Return [X, Y] of the center of cell containing provided text 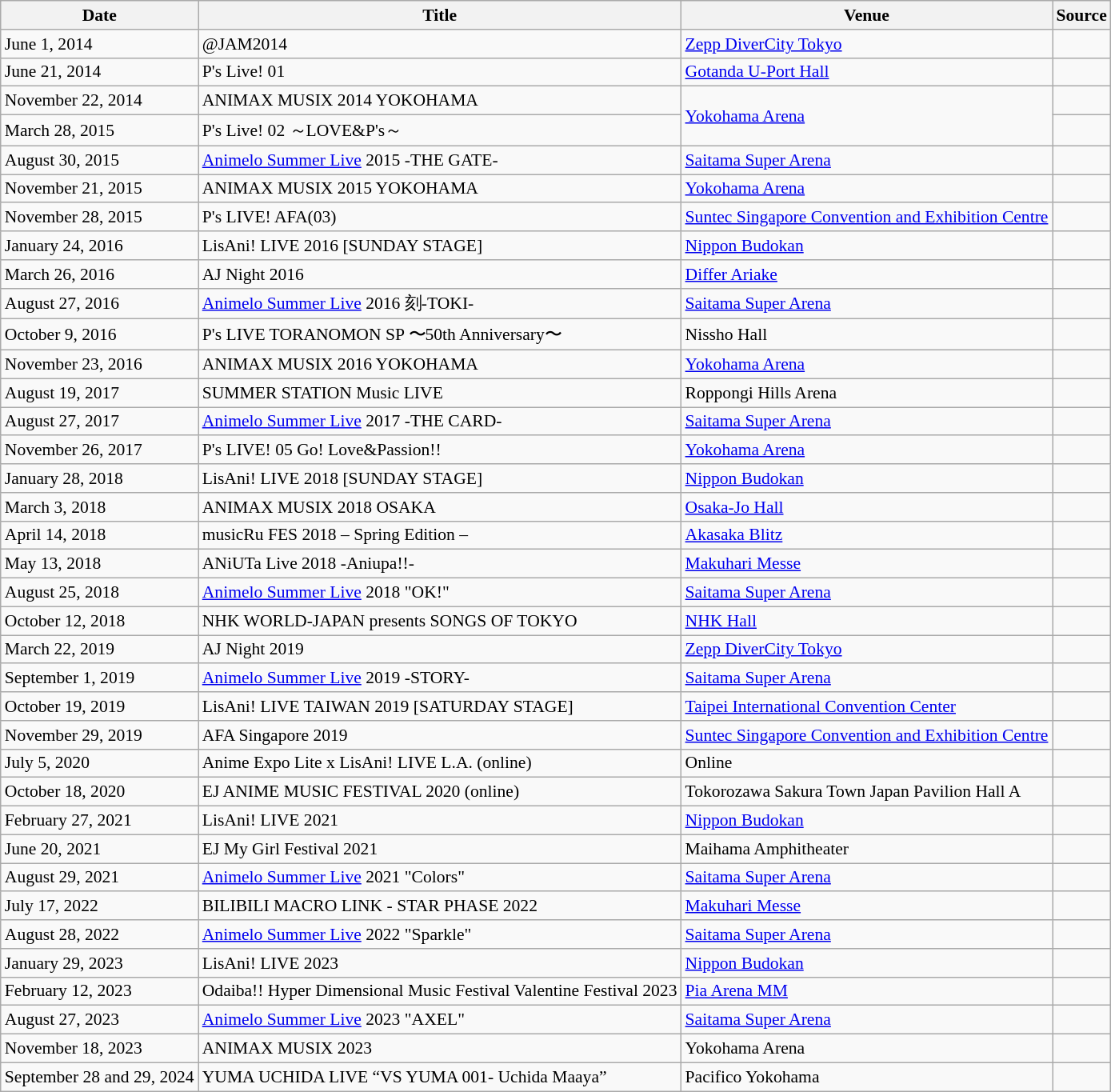
NHK WORLD-JAPAN presents SONGS OF TOKYO [440, 621]
AJ Night 2019 [440, 650]
LisAni! LIVE 2023 [440, 963]
August 30, 2015 [99, 160]
LisAni! LIVE 2021 [440, 821]
LisAni! LIVE TAIWAN 2019 [SATURDAY STAGE] [440, 706]
November 29, 2019 [99, 735]
P's LIVE! 05 Go! Love&Passion!! [440, 450]
October 19, 2019 [99, 706]
May 13, 2018 [99, 564]
musicRu FES 2018 – Spring Edition – [440, 535]
June 20, 2021 [99, 849]
January 24, 2016 [99, 246]
Odaiba!! Hyper Dimensional Music Festival Valentine Festival 2023 [440, 991]
March 3, 2018 [99, 507]
Roppongi Hills Arena [867, 393]
Animelo Summer Live 2019 -STORY- [440, 678]
Taipei International Convention Center [867, 706]
Source [1081, 15]
November 22, 2014 [99, 101]
October 9, 2016 [99, 334]
P's Live! 01 [440, 72]
February 12, 2023 [99, 991]
Tokorozawa Sakura Town Japan Pavilion Hall A [867, 792]
July 17, 2022 [99, 906]
Animelo Summer Live 2021 "Colors" [440, 878]
@JAM2014 [440, 44]
October 12, 2018 [99, 621]
SUMMER STATION Music LIVE [440, 393]
August 29, 2021 [99, 878]
Akasaka Blitz [867, 535]
August 25, 2018 [99, 593]
Animelo Summer Live 2022 "Sparkle" [440, 934]
BILIBILI MACRO LINK - STAR PHASE 2022 [440, 906]
Animelo Summer Live 2023 "AXEL" [440, 1020]
January 28, 2018 [99, 478]
Online [867, 763]
November 28, 2015 [99, 218]
February 27, 2021 [99, 821]
June 21, 2014 [99, 72]
ANIMAX MUSIX 2014 YOKOHAMA [440, 101]
September 28 and 29, 2024 [99, 1077]
November 26, 2017 [99, 450]
ANiUTa Live 2018 -Aniupa!!- [440, 564]
P's LIVE TORANOMON SP 〜50th Anniversary〜 [440, 334]
Differ Ariake [867, 274]
P's LIVE! AFA(03) [440, 218]
ANIMAX MUSIX 2016 YOKOHAMA [440, 365]
AJ Night 2016 [440, 274]
Animelo Summer Live 2015 -THE GATE- [440, 160]
August 28, 2022 [99, 934]
EJ My Girl Festival 2021 [440, 849]
Osaka-Jo Hall [867, 507]
Pacifico Yokohama [867, 1077]
Title [440, 15]
YUMA UCHIDA LIVE “VS YUMA 001- Uchida Maaya” [440, 1077]
NHK Hall [867, 621]
November 23, 2016 [99, 365]
LisAni! LIVE 2016 [SUNDAY STAGE] [440, 246]
Anime Expo Lite x LisAni! LIVE L.A. (online) [440, 763]
ANIMAX MUSIX 2018 OSAKA [440, 507]
Animelo Summer Live 2016 刻-TOKI- [440, 304]
Gotanda U-Port Hall [867, 72]
August 27, 2016 [99, 304]
October 18, 2020 [99, 792]
EJ ANIME MUSIC FESTIVAL 2020 (online) [440, 792]
August 27, 2017 [99, 422]
Date [99, 15]
ANIMAX MUSIX 2015 YOKOHAMA [440, 189]
March 22, 2019 [99, 650]
Animelo Summer Live 2018 "OK!" [440, 593]
January 29, 2023 [99, 963]
Pia Arena MM [867, 991]
April 14, 2018 [99, 535]
LisAni! LIVE 2018 [SUNDAY STAGE] [440, 478]
ANIMAX MUSIX 2023 [440, 1049]
September 1, 2019 [99, 678]
November 21, 2015 [99, 189]
Maihama Amphitheater [867, 849]
Venue [867, 15]
August 27, 2023 [99, 1020]
March 28, 2015 [99, 131]
November 18, 2023 [99, 1049]
Animelo Summer Live 2017 -THE CARD- [440, 422]
Nissho Hall [867, 334]
AFA Singapore 2019 [440, 735]
July 5, 2020 [99, 763]
August 19, 2017 [99, 393]
June 1, 2014 [99, 44]
P's Live! 02 ～LOVE&P's～ [440, 131]
March 26, 2016 [99, 274]
